Scan for the cell matching the given text and deliver its (x, y) coordinate at center. 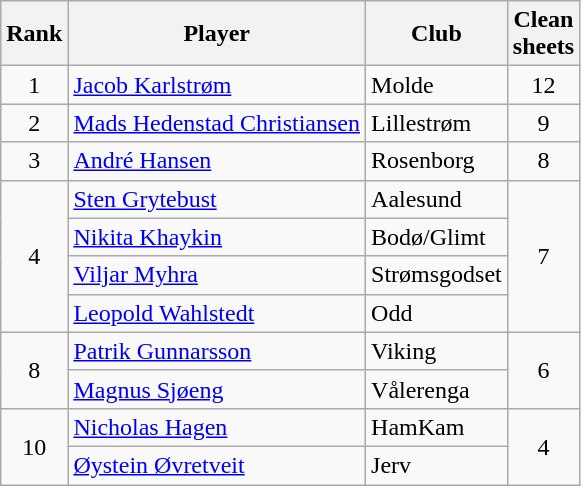
Club (437, 34)
Jerv (437, 465)
3 (34, 161)
10 (34, 446)
Rosenborg (437, 161)
Vålerenga (437, 389)
Strømsgodset (437, 275)
9 (543, 123)
Mads Hedenstad Christiansen (217, 123)
Magnus Sjøeng (217, 389)
Cleansheets (543, 34)
Lillestrøm (437, 123)
Jacob Karlstrøm (217, 85)
Øystein Øvretveit (217, 465)
Aalesund (437, 199)
Nicholas Hagen (217, 427)
Patrik Gunnarsson (217, 351)
Rank (34, 34)
Viking (437, 351)
Nikita Khaykin (217, 237)
Molde (437, 85)
Player (217, 34)
7 (543, 256)
1 (34, 85)
Leopold Wahlstedt (217, 313)
Bodø/Glimt (437, 237)
Viljar Myhra (217, 275)
6 (543, 370)
Sten Grytebust (217, 199)
Odd (437, 313)
HamKam (437, 427)
2 (34, 123)
12 (543, 85)
André Hansen (217, 161)
